Return the (X, Y) coordinate for the center point of the cell that contains the specified text.  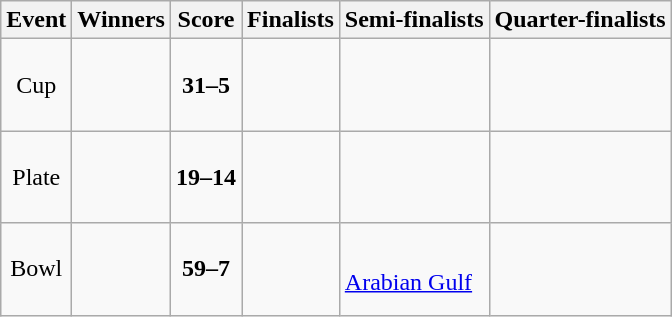
Event (36, 20)
Plate (36, 177)
19–14 (206, 177)
Semi-finalists (414, 20)
Score (206, 20)
Winners (122, 20)
Finalists (291, 20)
Bowl (36, 269)
Arabian Gulf (414, 269)
Cup (36, 85)
31–5 (206, 85)
Quarter-finalists (580, 20)
59–7 (206, 269)
